Return (x, y) of the center of cell containing provided text 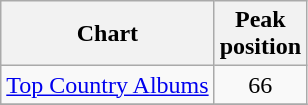
Peakposition (260, 34)
Chart (108, 34)
66 (260, 85)
Top Country Albums (108, 85)
